Pinpoint the cell where the given text exists, returning its [x, y] midpoint coordinate. 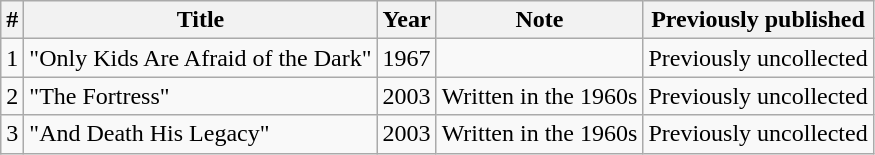
1967 [406, 58]
2 [12, 96]
1 [12, 58]
Title [200, 20]
3 [12, 134]
Year [406, 20]
# [12, 20]
Note [540, 20]
"Only Kids Are Afraid of the Dark" [200, 58]
"And Death His Legacy" [200, 134]
"The Fortress" [200, 96]
Previously published [758, 20]
